Identify which cell holds the provided text, then report its (X, Y) central coordinate. 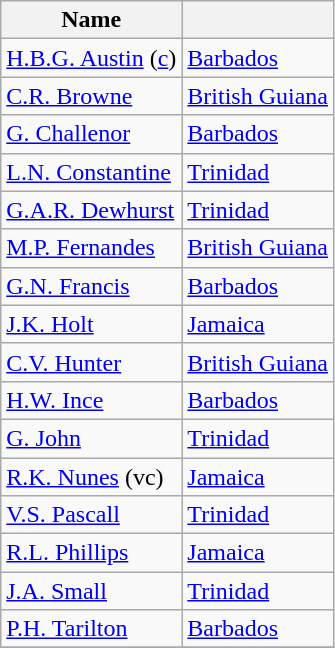
G. John (92, 438)
H.W. Ince (92, 400)
J.K. Holt (92, 324)
G.A.R. Dewhurst (92, 210)
R.L. Phillips (92, 553)
G.N. Francis (92, 286)
J.A. Small (92, 591)
H.B.G. Austin (c) (92, 58)
M.P. Fernandes (92, 248)
G. Challenor (92, 134)
Name (92, 20)
L.N. Constantine (92, 172)
C.V. Hunter (92, 362)
P.H. Tarilton (92, 629)
V.S. Pascall (92, 515)
R.K. Nunes (vc) (92, 477)
C.R. Browne (92, 96)
